Return the (X, Y) coordinate for the center point of the cell that contains the specified text.  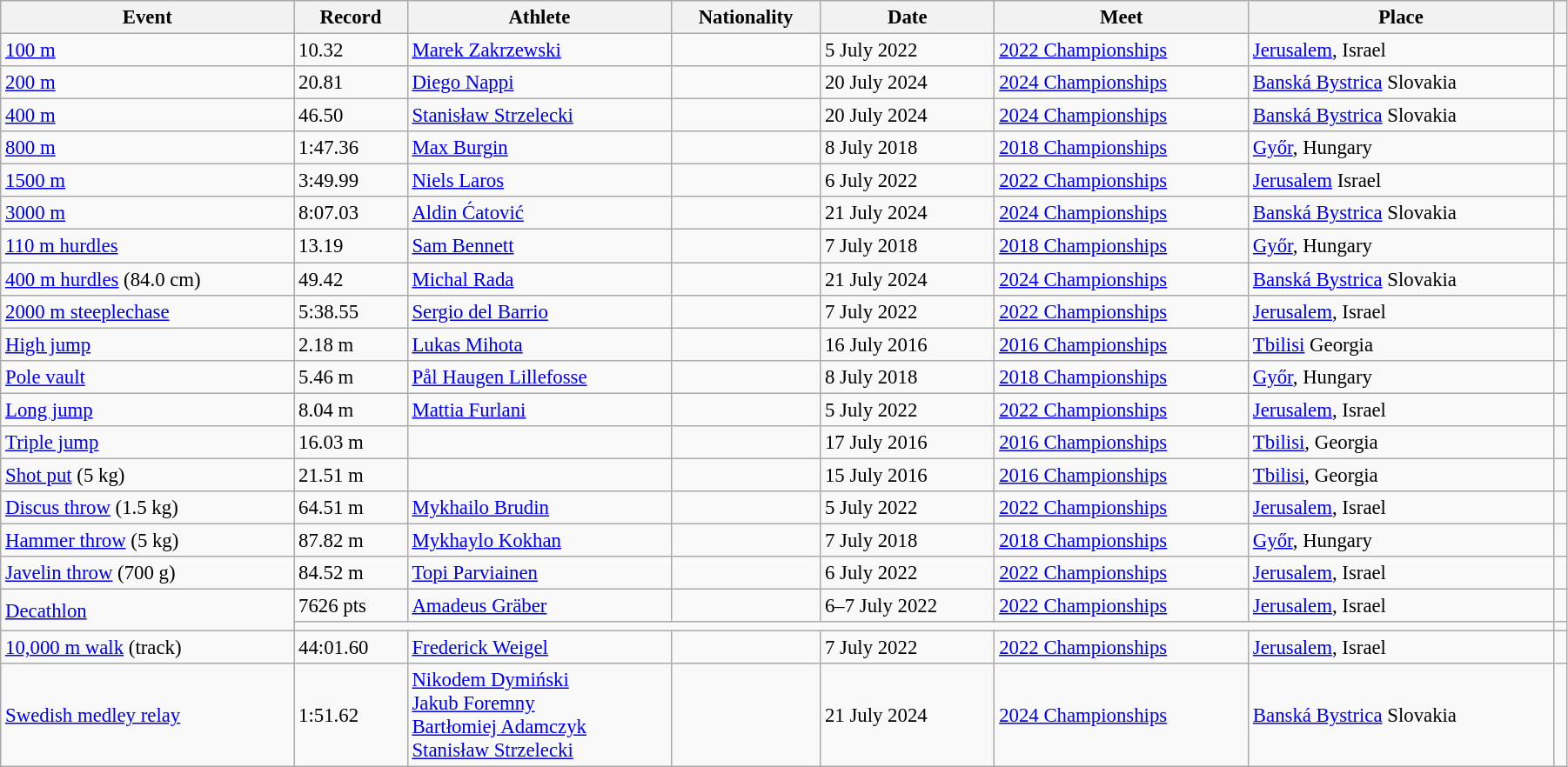
Event (148, 17)
13.19 (351, 246)
7626 pts (351, 606)
400 m (148, 116)
16.03 m (351, 443)
49.42 (351, 279)
Date (908, 17)
15 July 2016 (908, 475)
5:38.55 (351, 311)
Lukas Mihota (539, 344)
3:49.99 (351, 181)
2.18 m (351, 344)
Shot put (5 kg) (148, 475)
20.81 (351, 83)
5.46 m (351, 377)
1500 m (148, 181)
Topi Parviainen (539, 573)
Discus throw (1.5 kg) (148, 508)
44:01.60 (351, 648)
46.50 (351, 116)
87.82 m (351, 540)
6–7 July 2022 (908, 606)
Pål Haugen Lillefosse (539, 377)
Triple jump (148, 443)
21.51 m (351, 475)
Sam Bennett (539, 246)
Hammer throw (5 kg) (148, 540)
Max Burgin (539, 148)
10,000 m walk (track) (148, 648)
Tbilisi Georgia (1401, 344)
Athlete (539, 17)
1:51.62 (351, 715)
Aldin Ćatović (539, 213)
Swedish medley relay (148, 715)
Stanisław Strzelecki (539, 116)
8:07.03 (351, 213)
17 July 2016 (908, 443)
Mykhailo Brudin (539, 508)
10.32 (351, 50)
800 m (148, 148)
Marek Zakrzewski (539, 50)
8.04 m (351, 410)
Long jump (148, 410)
16 July 2016 (908, 344)
Amadeus Gräber (539, 606)
Diego Nappi (539, 83)
Meet (1122, 17)
Michal Rada (539, 279)
Place (1401, 17)
3000 m (148, 213)
Pole vault (148, 377)
1:47.36 (351, 148)
64.51 m (351, 508)
Nationality (747, 17)
Niels Laros (539, 181)
110 m hurdles (148, 246)
High jump (148, 344)
400 m hurdles (84.0 cm) (148, 279)
Javelin throw (700 g) (148, 573)
Record (351, 17)
200 m (148, 83)
Jerusalem Israel (1401, 181)
84.52 m (351, 573)
Nikodem DymińskiJakub ForemnyBartłomiej AdamczykStanisław Strzelecki (539, 715)
100 m (148, 50)
Decathlon (148, 610)
Mykhaylo Kokhan (539, 540)
Frederick Weigel (539, 648)
2000 m steeplechase (148, 311)
Mattia Furlani (539, 410)
Sergio del Barrio (539, 311)
